Capture the cell that displays the provided text and extract its [X, Y] central coordinate. 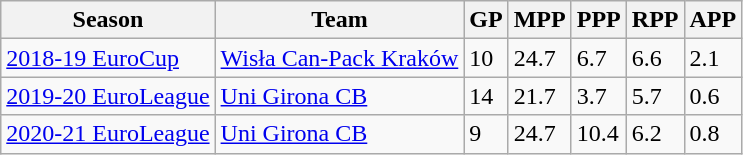
Wisła Can-Pack Kraków [340, 58]
RPP [655, 20]
10 [486, 58]
Team [340, 20]
6.2 [655, 134]
2.1 [713, 58]
2018-19 EuroCup [108, 58]
6.7 [598, 58]
2019-20 EuroLeague [108, 96]
10.4 [598, 134]
6.6 [655, 58]
APP [713, 20]
2020-21 EuroLeague [108, 134]
0.6 [713, 96]
MPP [540, 20]
Season [108, 20]
14 [486, 96]
5.7 [655, 96]
PPP [598, 20]
21.7 [540, 96]
9 [486, 134]
3.7 [598, 96]
0.8 [713, 134]
GP [486, 20]
